Extract the (x, y) coordinate from the center of the cell holding the provided text.  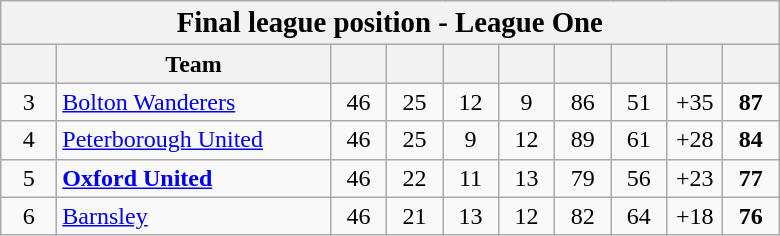
22 (414, 178)
21 (414, 216)
79 (583, 178)
56 (639, 178)
4 (29, 140)
89 (583, 140)
Barnsley (194, 216)
76 (751, 216)
6 (29, 216)
82 (583, 216)
87 (751, 102)
+23 (695, 178)
61 (639, 140)
11 (470, 178)
+28 (695, 140)
+18 (695, 216)
Oxford United (194, 178)
3 (29, 102)
5 (29, 178)
64 (639, 216)
84 (751, 140)
+35 (695, 102)
51 (639, 102)
86 (583, 102)
Team (194, 64)
77 (751, 178)
Final league position - League One (390, 23)
Bolton Wanderers (194, 102)
Peterborough United (194, 140)
